Detect which cell encompasses the target text, then output its (X, Y) center coordinate. 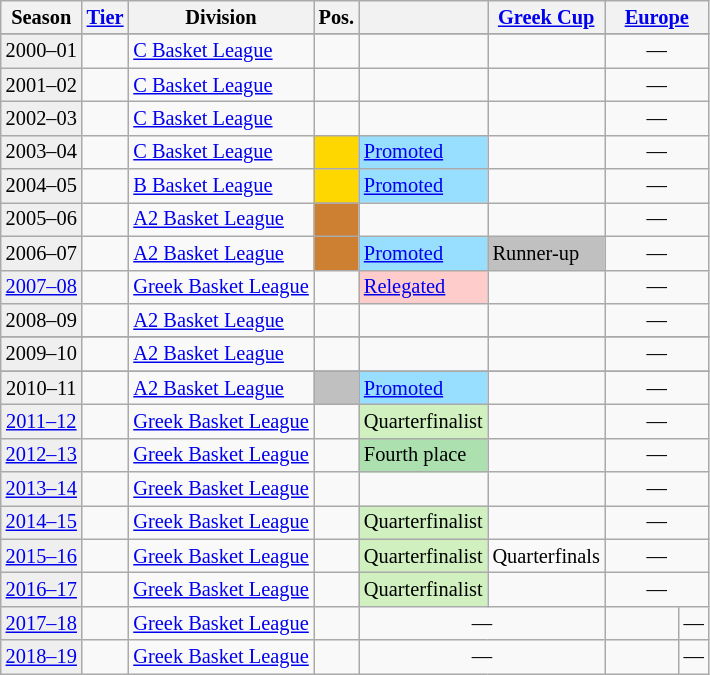
Europe (657, 17)
Tier (106, 17)
2002–03 (42, 118)
2009–10 (42, 354)
Fourth place (424, 455)
2012–13 (42, 455)
Quarterfinals (546, 556)
2003–04 (42, 152)
2005–06 (42, 219)
2018–19 (42, 657)
Division (220, 17)
Runner-up (546, 253)
2014–15 (42, 522)
2007–08 (42, 287)
2010–11 (42, 388)
B Basket League (220, 186)
Season (42, 17)
2001–02 (42, 85)
2015–16 (42, 556)
Relegated (424, 287)
2000–01 (42, 51)
2017–18 (42, 623)
2006–07 (42, 253)
Greek Cup (546, 17)
2004–05 (42, 186)
2013–14 (42, 489)
2008–09 (42, 320)
2011–12 (42, 421)
2016–17 (42, 589)
Pos. (336, 17)
